Find where the given text appears and provide that cell's center as [X, Y] coordinate. 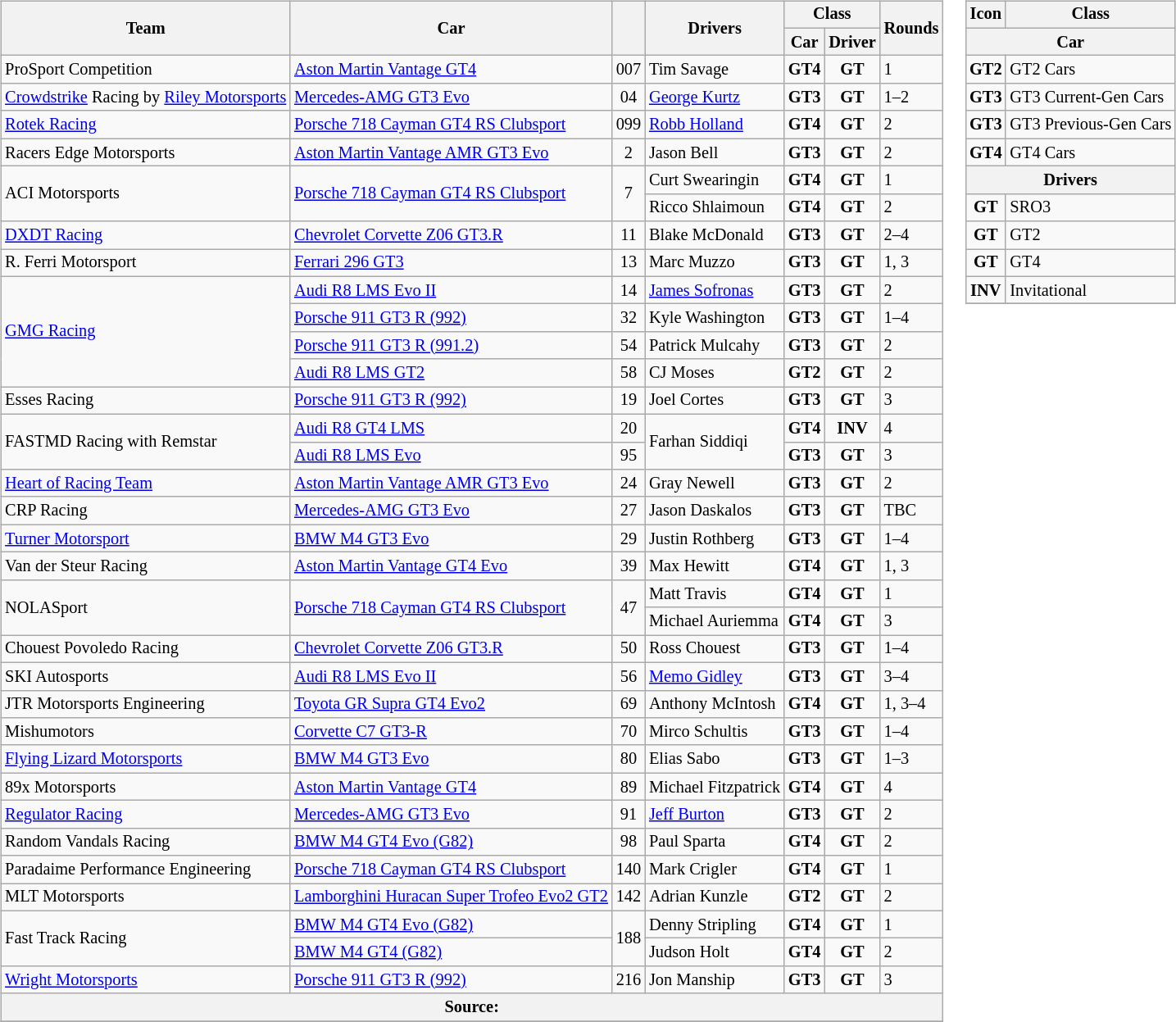
24 [629, 484]
14 [629, 290]
58 [629, 373]
54 [629, 346]
Racers Edge Motorsports [146, 152]
Flying Lizard Motorsports [146, 759]
69 [629, 704]
SRO3 [1090, 207]
1–3 [911, 759]
188 [629, 938]
Turner Motorsport [146, 538]
Aston Martin Vantage GT4 Evo [451, 566]
Mishumotors [146, 732]
Max Hewitt [715, 566]
George Kurtz [715, 98]
Anthony McIntosh [715, 704]
R. Ferri Motorsport [146, 263]
29 [629, 538]
FASTMD Racing with Remstar [146, 441]
SKI Autosports [146, 676]
Joel Cortes [715, 401]
Toyota GR Supra GT4 Evo2 [451, 704]
Tim Savage [715, 70]
Jeff Burton [715, 815]
Matt Travis [715, 593]
2–4 [911, 235]
Rounds [911, 28]
32 [629, 318]
Judson Holt [715, 952]
Ricco Shlaimoun [715, 207]
Paul Sparta [715, 842]
Icon [985, 15]
Curt Swearingin [715, 180]
Invitational [1090, 290]
Blake McDonald [715, 235]
Random Vandals Racing [146, 842]
50 [629, 649]
James Sofronas [715, 290]
142 [629, 897]
Elias Sabo [715, 759]
Mark Crigler [715, 870]
Patrick Mulcahy [715, 346]
JTR Motorsports Engineering [146, 704]
27 [629, 511]
CRP Racing [146, 511]
19 [629, 401]
20 [629, 428]
099 [629, 125]
Regulator Racing [146, 815]
3–4 [911, 676]
Kyle Washington [715, 318]
Gray Newell [715, 484]
Justin Rothberg [715, 538]
Memo Gidley [715, 676]
Farhan Siddiqi [715, 441]
Audi R8 LMS Evo [451, 456]
89 [629, 787]
Paradaime Performance Engineering [146, 870]
56 [629, 676]
NOLASport [146, 606]
GT4 Cars [1090, 152]
Denny Stripling [715, 924]
Mirco Schultis [715, 732]
ProSport Competition [146, 70]
GT3 Current-Gen Cars [1090, 98]
89x Motorsports [146, 787]
13 [629, 263]
Van der Steur Racing [146, 566]
Porsche 911 GT3 R (991.2) [451, 346]
7 [629, 193]
GT3 Previous-Gen Cars [1090, 125]
Wright Motorsports [146, 980]
98 [629, 842]
Adrian Kunzle [715, 897]
Source: [472, 1007]
04 [629, 98]
Crowdstrike Racing by Riley Motorsports [146, 98]
Audi R8 GT4 LMS [451, 428]
TBC [911, 511]
GT2 Cars [1090, 70]
Lamborghini Huracan Super Trofeo Evo2 GT2 [451, 897]
1–2 [911, 98]
95 [629, 456]
Fast Track Racing [146, 938]
1, 3–4 [911, 704]
GMG Racing [146, 331]
Esses Racing [146, 401]
007 [629, 70]
216 [629, 980]
Corvette C7 GT3-R [451, 732]
Michael Auriemma [715, 621]
140 [629, 870]
CJ Moses [715, 373]
Rotek Racing [146, 125]
Audi R8 LMS GT2 [451, 373]
BMW M4 GT4 (G82) [451, 952]
Michael Fitzpatrick [715, 787]
80 [629, 759]
Jason Bell [715, 152]
Driver [852, 42]
Jason Daskalos [715, 511]
Team [146, 28]
91 [629, 815]
39 [629, 566]
DXDT Racing [146, 235]
11 [629, 235]
MLT Motorsports [146, 897]
Chouest Povoledo Racing [146, 649]
Jon Manship [715, 980]
ACI Motorsports [146, 193]
70 [629, 732]
Heart of Racing Team [146, 484]
Ross Chouest [715, 649]
Marc Muzzo [715, 263]
Robb Holland [715, 125]
47 [629, 606]
Ferrari 296 GT3 [451, 263]
